Determine the (X, Y) coordinate at the center of the cell enclosing the given text.  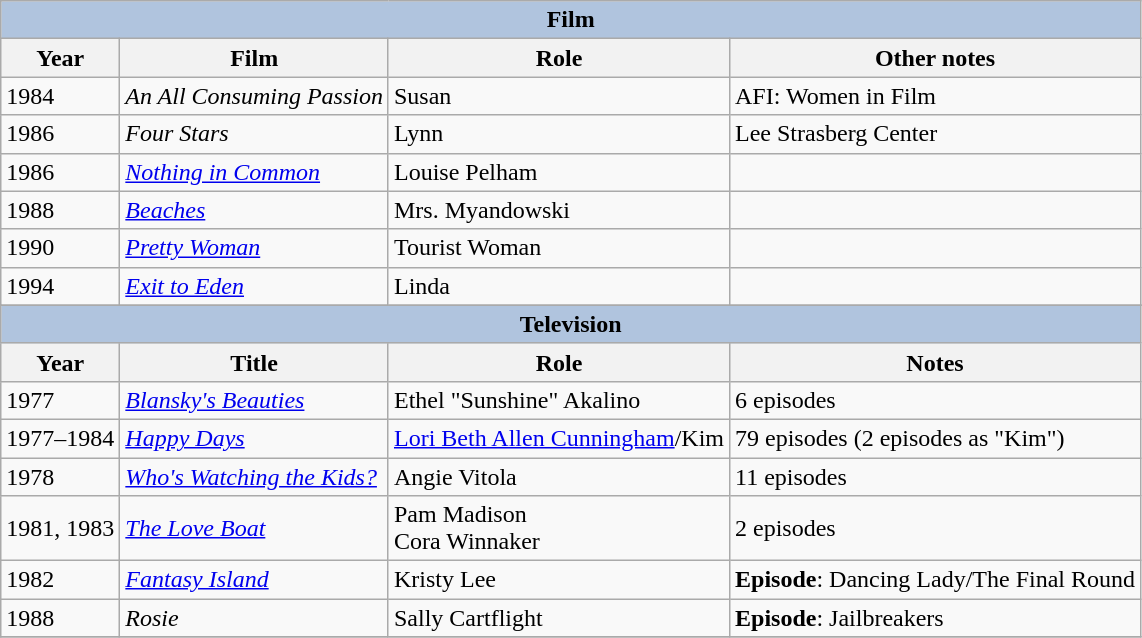
1982 (60, 580)
The Love Boat (254, 528)
Lori Beth Allen Cunningham/Kim (558, 438)
79 episodes (2 episodes as "Kim") (934, 438)
2 episodes (934, 528)
1978 (60, 477)
Pam MadisonCora Winnaker (558, 528)
Pretty Woman (254, 248)
Susan (558, 96)
6 episodes (934, 400)
Television (571, 324)
Ethel "Sunshine" Akalino (558, 400)
Fantasy Island (254, 580)
Other notes (934, 58)
Notes (934, 362)
Episode: Dancing Lady/The Final Round (934, 580)
11 episodes (934, 477)
Lee Strasberg Center (934, 134)
Kristy Lee (558, 580)
Rosie (254, 618)
Nothing in Common (254, 172)
Louise Pelham (558, 172)
Tourist Woman (558, 248)
1981, 1983 (60, 528)
Mrs. Myandowski (558, 210)
Beaches (254, 210)
Lynn (558, 134)
Linda (558, 286)
1990 (60, 248)
Who's Watching the Kids? (254, 477)
AFI: Women in Film (934, 96)
1977–1984 (60, 438)
1984 (60, 96)
1977 (60, 400)
Angie Vitola (558, 477)
Happy Days (254, 438)
Episode: Jailbreakers (934, 618)
Exit to Eden (254, 286)
1994 (60, 286)
Title (254, 362)
Sally Cartflight (558, 618)
Four Stars (254, 134)
Blansky's Beauties (254, 400)
An All Consuming Passion (254, 96)
